Locate the cell with the specified text and output its (x, y) center coordinate. 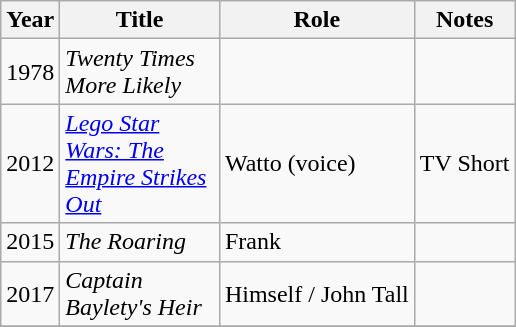
1978 (30, 72)
2015 (30, 242)
Role (316, 20)
Himself / John Tall (316, 294)
TV Short (464, 164)
Notes (464, 20)
The Roaring (140, 242)
Twenty Times More Likely (140, 72)
Captain Baylety's Heir (140, 294)
2017 (30, 294)
Lego Star Wars: The Empire Strikes Out (140, 164)
Year (30, 20)
Title (140, 20)
Frank (316, 242)
Watto (voice) (316, 164)
2012 (30, 164)
